Provide the [x, y] coordinate of the cell's center where the given text is located.  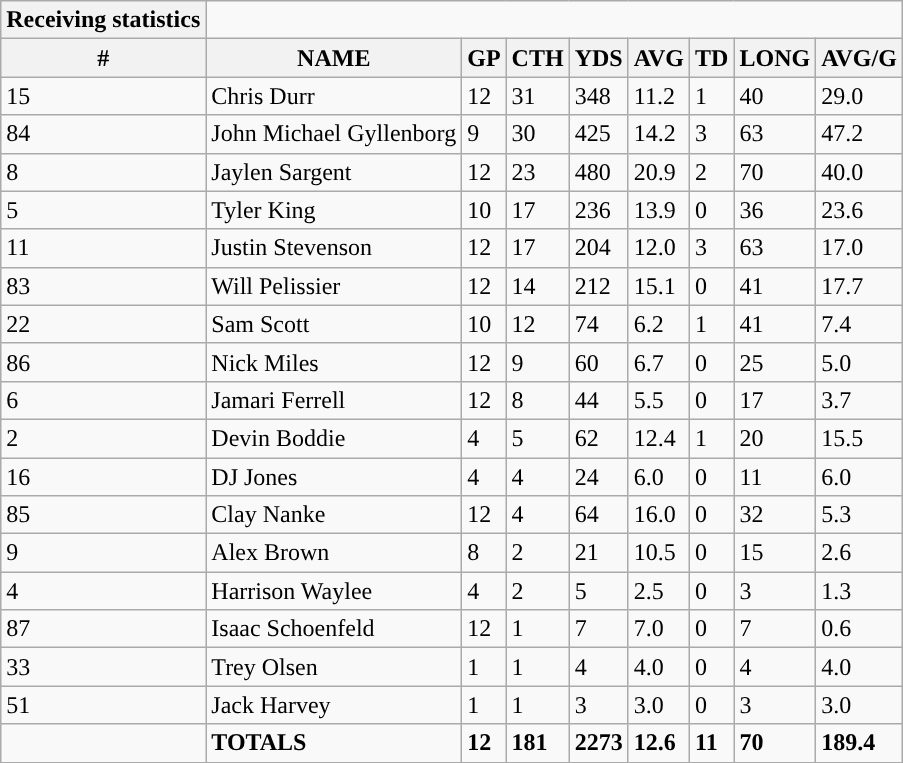
5.3 [860, 515]
74 [598, 324]
12.6 [658, 743]
13.9 [658, 210]
21 [598, 553]
16.0 [658, 515]
Will Pelissier [334, 286]
189.4 [860, 743]
86 [104, 362]
83 [104, 286]
11.2 [658, 96]
0.6 [860, 629]
DJ Jones [334, 477]
23.6 [860, 210]
Trey Olsen [334, 667]
Jaylen Sargent [334, 172]
5.0 [860, 362]
29.0 [860, 96]
# [104, 58]
2.5 [658, 591]
AVG [658, 58]
348 [598, 96]
John Michael Gyllenborg [334, 134]
85 [104, 515]
16 [104, 477]
236 [598, 210]
Jack Harvey [334, 705]
20 [775, 438]
7.4 [860, 324]
15.5 [860, 438]
23 [538, 172]
12.0 [658, 248]
Tyler King [334, 210]
Sam Scott [334, 324]
2273 [598, 743]
14 [538, 286]
33 [104, 667]
32 [775, 515]
TD [712, 58]
Devin Boddie [334, 438]
1.3 [860, 591]
20.9 [658, 172]
425 [598, 134]
17.0 [860, 248]
15.1 [658, 286]
Isaac Schoenfeld [334, 629]
12.4 [658, 438]
24 [598, 477]
GP [484, 58]
Justin Stevenson [334, 248]
Receiving statistics [104, 20]
Nick Miles [334, 362]
Harrison Waylee [334, 591]
40.0 [860, 172]
60 [598, 362]
14.2 [658, 134]
CTH [538, 58]
Chris Durr [334, 96]
31 [538, 96]
62 [598, 438]
10.5 [658, 553]
LONG [775, 58]
84 [104, 134]
AVG/G [860, 58]
40 [775, 96]
Clay Nanke [334, 515]
87 [104, 629]
Jamari Ferrell [334, 400]
6 [104, 400]
25 [775, 362]
Alex Brown [334, 553]
3.7 [860, 400]
480 [598, 172]
6.2 [658, 324]
17.7 [860, 286]
36 [775, 210]
NAME [334, 58]
5.5 [658, 400]
181 [538, 743]
TOTALS [334, 743]
51 [104, 705]
6.7 [658, 362]
30 [538, 134]
7.0 [658, 629]
212 [598, 286]
YDS [598, 58]
64 [598, 515]
22 [104, 324]
2.6 [860, 553]
44 [598, 400]
204 [598, 248]
47.2 [860, 134]
